Detect which cell encompasses the target text, then output its (x, y) center coordinate. 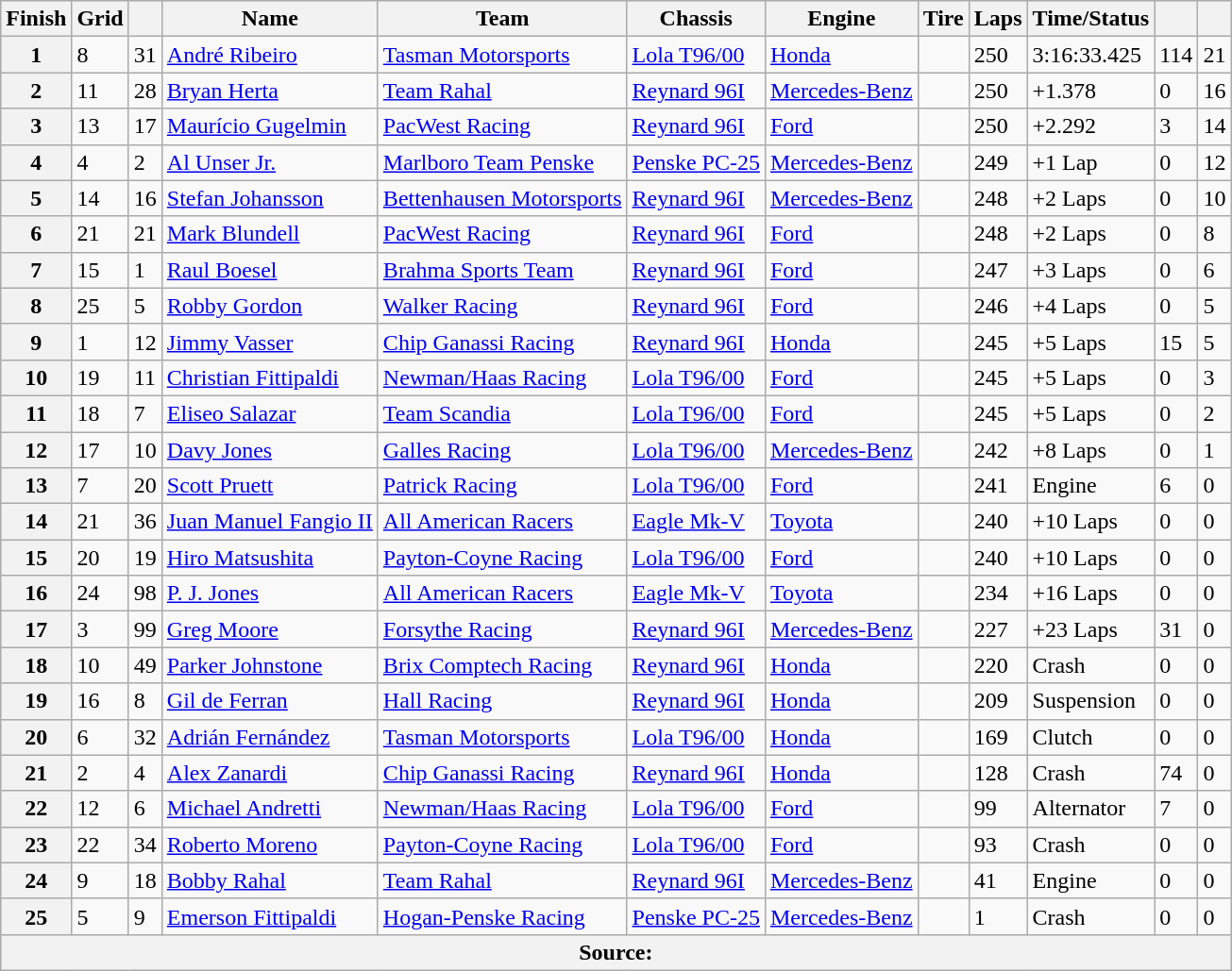
Patrick Racing (502, 486)
P. J. Jones (270, 594)
169 (998, 737)
Hogan-Penske Racing (502, 916)
3:16:33.425 (1091, 55)
247 (998, 270)
Juan Manuel Fangio II (270, 522)
Michael Andretti (270, 809)
Bettenhausen Motorsports (502, 198)
Jimmy Vasser (270, 342)
+2.292 (1091, 126)
Clutch (1091, 737)
Finish (36, 19)
Al Unser Jr. (270, 162)
Forsythe Racing (502, 629)
Greg Moore (270, 629)
Christian Fittipaldi (270, 377)
Stefan Johansson (270, 198)
49 (145, 665)
128 (998, 773)
241 (998, 486)
Time/Status (1091, 19)
Bryan Herta (270, 91)
Source: (616, 952)
Brix Comptech Racing (502, 665)
34 (145, 845)
Team (502, 19)
Alex Zanardi (270, 773)
Chassis (696, 19)
Team Scandia (502, 413)
Scott Pruett (270, 486)
Parker Johnstone (270, 665)
Roberto Moreno (270, 845)
+8 Laps (1091, 450)
Bobby Rahal (270, 880)
28 (145, 91)
220 (998, 665)
Tire (943, 19)
Suspension (1091, 701)
246 (998, 306)
+23 Laps (1091, 629)
32 (145, 737)
Raul Boesel (270, 270)
74 (1176, 773)
Emerson Fittipaldi (270, 916)
Marlboro Team Penske (502, 162)
234 (998, 594)
93 (998, 845)
André Ribeiro (270, 55)
+1 Lap (1091, 162)
Gil de Ferran (270, 701)
+4 Laps (1091, 306)
227 (998, 629)
Walker Racing (502, 306)
249 (998, 162)
Robby Gordon (270, 306)
209 (998, 701)
Hiro Matsushita (270, 558)
242 (998, 450)
Maurício Gugelmin (270, 126)
Hall Racing (502, 701)
+16 Laps (1091, 594)
+3 Laps (1091, 270)
23 (36, 845)
98 (145, 594)
Adrián Fernández (270, 737)
Grid (100, 19)
36 (145, 522)
+1.378 (1091, 91)
114 (1176, 55)
Mark Blundell (270, 234)
Alternator (1091, 809)
Davy Jones (270, 450)
Brahma Sports Team (502, 270)
Name (270, 19)
41 (998, 880)
Eliseo Salazar (270, 413)
Laps (998, 19)
Galles Racing (502, 450)
